Return the (X, Y) coordinate for the center point of the cell that contains the specified text.  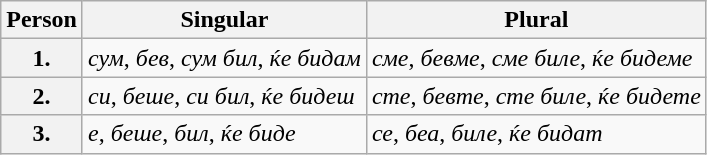
си, беше, си бил, ќе бидеш (224, 96)
сте, бевте, сте биле, ќе бидете (536, 96)
е, беше, бил, ќе биде (224, 134)
Singular (224, 20)
2. (42, 96)
Plural (536, 20)
сум, бев, сум бил, ќе бидам (224, 58)
сме, бевме, сме биле, ќе бидеме (536, 58)
3. (42, 134)
Person (42, 20)
се, беа, биле, ќе бидат (536, 134)
1. (42, 58)
